Return the (X, Y) coordinate for the center point of the cell that contains the specified text.  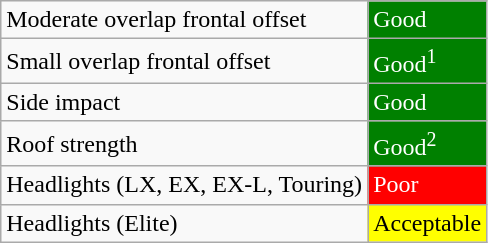
Small overlap frontal offset (184, 62)
Side impact (184, 102)
Headlights (LX, EX, EX-L, Touring) (184, 185)
Roof strength (184, 144)
Poor (428, 185)
Good2 (428, 144)
Good1 (428, 62)
Headlights (Elite) (184, 223)
Acceptable (428, 223)
Moderate overlap frontal offset (184, 20)
